From the cell containing the given text, extract its center point as (X, Y) coordinate. 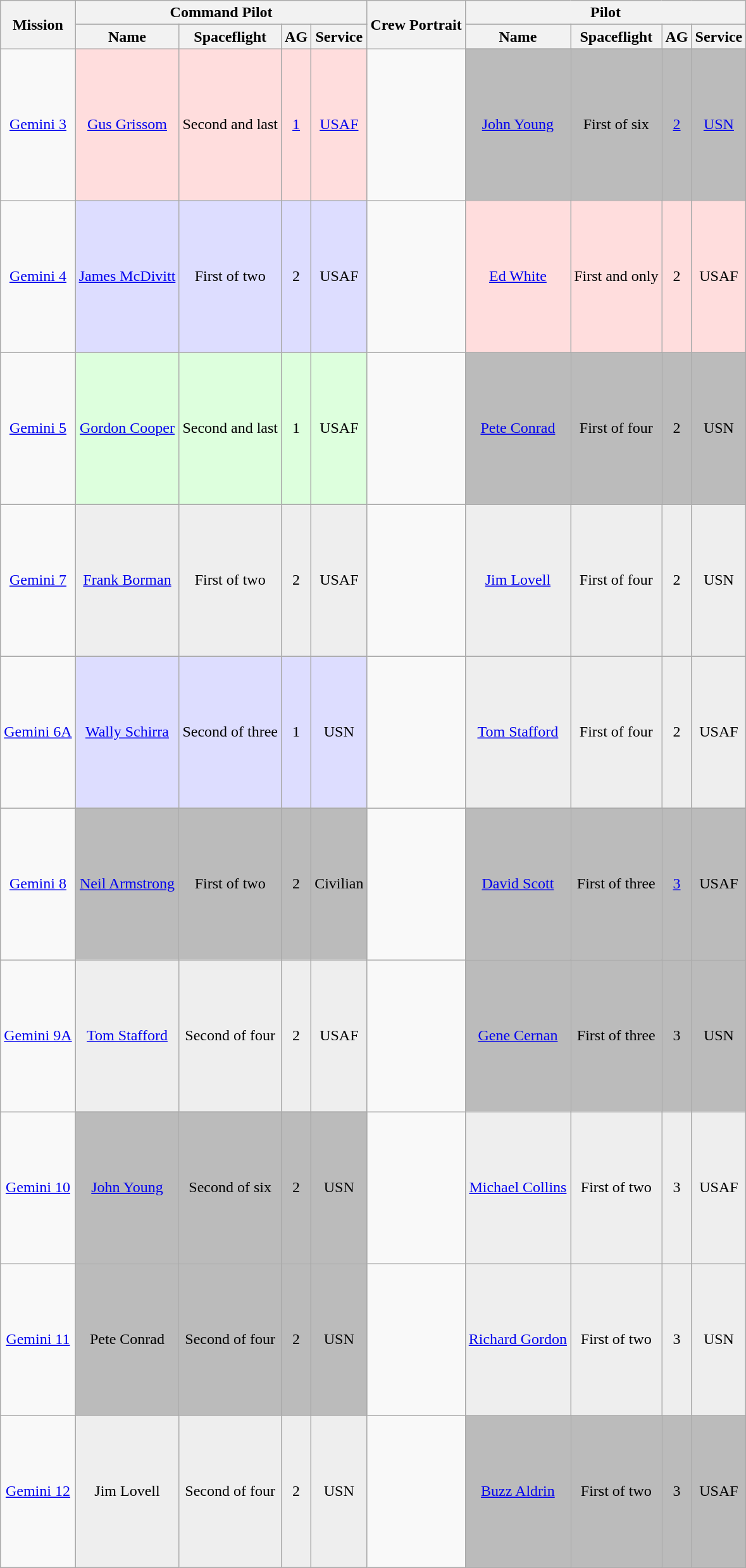
Civilian (339, 884)
Ed White (518, 277)
Pilot (606, 13)
Buzz Aldrin (518, 1491)
James McDivitt (127, 277)
Mission (38, 25)
Second of six (230, 1188)
Frank Borman (127, 580)
Gemini 6A (38, 732)
Gemini 3 (38, 125)
Gordon Cooper (127, 428)
David Scott (518, 884)
Gemini 4 (38, 277)
Crew Portrait (416, 25)
Gemini 12 (38, 1491)
Michael Collins (518, 1188)
Gemini 5 (38, 428)
Command Pilot (221, 13)
First and only (616, 277)
Gemini 8 (38, 884)
Neil Armstrong (127, 884)
Richard Gordon (518, 1340)
Gemini 9A (38, 1036)
Wally Schirra (127, 732)
Gemini 11 (38, 1340)
First of six (616, 125)
Second of three (230, 732)
Gus Grissom (127, 125)
Gene Cernan (518, 1036)
Gemini 7 (38, 580)
Gemini 10 (38, 1188)
